For the text-containing cell, return its midpoint in (x, y) coordinate format. 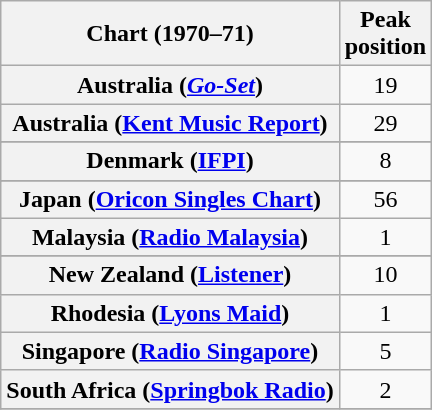
Australia (Go-Set) (170, 85)
Australia (Kent Music Report) (170, 123)
56 (385, 199)
5 (385, 351)
10 (385, 275)
19 (385, 85)
Denmark (IFPI) (170, 161)
Peakposition (385, 34)
Malaysia (Radio Malaysia) (170, 237)
Singapore (Radio Singapore) (170, 351)
Japan (Oricon Singles Chart) (170, 199)
29 (385, 123)
South Africa (Springbok Radio) (170, 389)
New Zealand (Listener) (170, 275)
8 (385, 161)
Rhodesia (Lyons Maid) (170, 313)
Chart (1970–71) (170, 34)
2 (385, 389)
